Extract the [x, y] coordinate from the center of the cell holding the provided text.  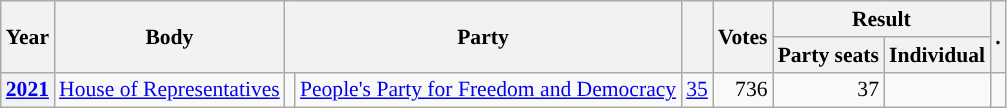
Result [882, 19]
Individual [937, 55]
736 [743, 90]
Party seats [828, 55]
35 [697, 90]
People's Party for Freedom and Democracy [488, 90]
Year [28, 36]
2021 [28, 90]
Votes [743, 36]
37 [828, 90]
House of Representatives [170, 90]
. [998, 36]
Party [483, 36]
Body [170, 36]
